Provide the [x, y] coordinate of the cell's center where the given text is located.  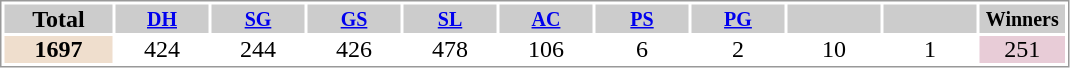
SG [258, 18]
DH [162, 18]
251 [1023, 50]
1 [930, 50]
Total [58, 18]
2 [738, 50]
SL [450, 18]
PG [738, 18]
Winners [1023, 18]
478 [450, 50]
426 [354, 50]
PS [642, 18]
10 [834, 50]
106 [546, 50]
424 [162, 50]
6 [642, 50]
244 [258, 50]
GS [354, 18]
AC [546, 18]
1697 [58, 50]
